Detect which cell encompasses the target text, then output its [x, y] center coordinate. 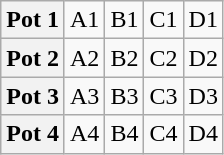
Pot 3 [33, 96]
A3 [84, 96]
D4 [203, 134]
D3 [203, 96]
A1 [84, 20]
Pot 4 [33, 134]
C4 [164, 134]
B4 [124, 134]
D2 [203, 58]
C2 [164, 58]
Pot 2 [33, 58]
C3 [164, 96]
C1 [164, 20]
A4 [84, 134]
B1 [124, 20]
D1 [203, 20]
B3 [124, 96]
A2 [84, 58]
B2 [124, 58]
Pot 1 [33, 20]
